Identify which cell holds the provided text, then report its [X, Y] central coordinate. 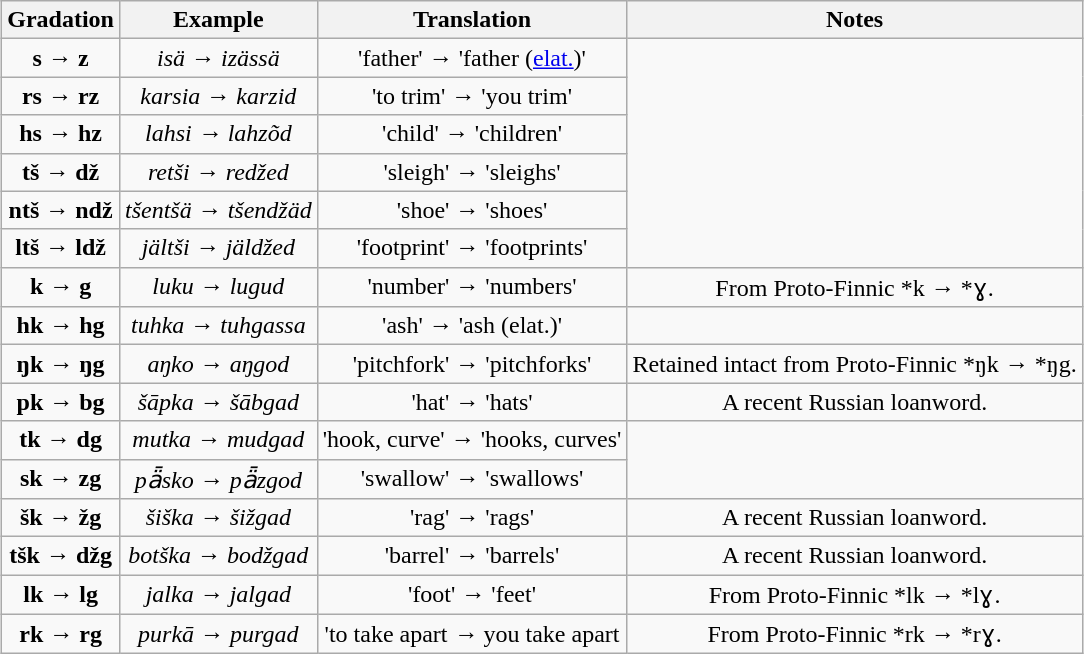
pk → bg [61, 402]
jalka → jalgad [218, 595]
'sleigh' → 'sleighs' [472, 172]
Translation [472, 20]
šāpka → šābgad [218, 402]
ntš → ndž [61, 210]
'swallow' → 'swallows' [472, 479]
rk → rg [61, 634]
aŋko → aŋgod [218, 364]
'hook, curve' → 'hooks, curves' [472, 440]
luku → lugud [218, 287]
'rag' → 'rags' [472, 518]
retši → redžed [218, 172]
sk → zg [61, 479]
'ash' → 'ash (elat.)' [472, 326]
tšentšä → tšendžäd [218, 210]
'shoe' → 'shoes' [472, 210]
karsia → karzid [218, 96]
mutka → mudgad [218, 440]
lk → lg [61, 595]
botška → bodžgad [218, 556]
'barrel' → 'barrels' [472, 556]
jältši → jäldžed [218, 248]
Example [218, 20]
From Proto-Finnic *lk → *lɣ. [854, 595]
tš → dž [61, 172]
'child' → 'children' [472, 134]
'hat' → 'hats' [472, 402]
From Proto-Finnic *k → *ɣ. [854, 287]
s → z [61, 58]
isä → izässä [218, 58]
k → g [61, 287]
'footprint' → 'footprints' [472, 248]
tuhka → tuhgassa [218, 326]
ltš → ldž [61, 248]
pǟsko → pǟzgod [218, 479]
Notes [854, 20]
'to take apart → you take apart [472, 634]
ŋk → ŋg [61, 364]
purkā → purgad [218, 634]
'to trim' → 'you trim' [472, 96]
'pitchfork' → 'pitchforks' [472, 364]
From Proto-Finnic *rk → *rɣ. [854, 634]
lahsi → lahzõd [218, 134]
tšk → džg [61, 556]
rs → rz [61, 96]
'number' → 'numbers' [472, 287]
hk → hg [61, 326]
Gradation [61, 20]
šk → žg [61, 518]
hs → hz [61, 134]
'foot' → 'feet' [472, 595]
'father' → 'father (elat.)' [472, 58]
tk → dg [61, 440]
Retained intact from Proto-Finnic *ŋk → *ŋg. [854, 364]
šiška → šižgad [218, 518]
